Determine the (X, Y) coordinate at the center of the cell enclosing the given text.  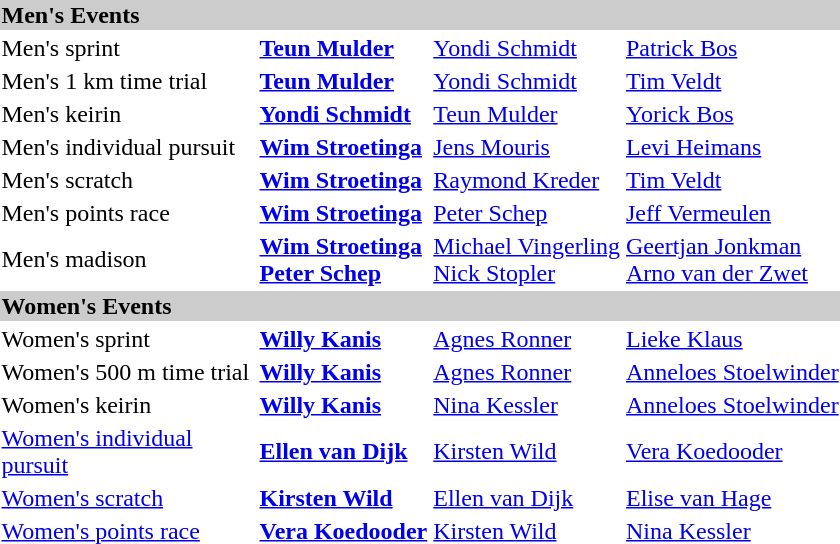
Women's keirin (128, 405)
Michael VingerlingNick Stopler (527, 260)
Nina Kessler (527, 405)
Women's sprint (128, 339)
Men's points race (128, 213)
Women's scratch (128, 498)
Men's 1 km time trial (128, 81)
Women's individual pursuit (128, 452)
Peter Schep (527, 213)
Women's Events (420, 306)
Men's sprint (128, 48)
Women's 500 m time trial (128, 372)
Men's Events (420, 15)
Men's individual pursuit (128, 147)
Raymond Kreder (527, 180)
Jens Mouris (527, 147)
Men's keirin (128, 114)
Men's madison (128, 260)
Men's scratch (128, 180)
Wim StroetingaPeter Schep (344, 260)
